From the cell containing the given text, extract its center point as (X, Y) coordinate. 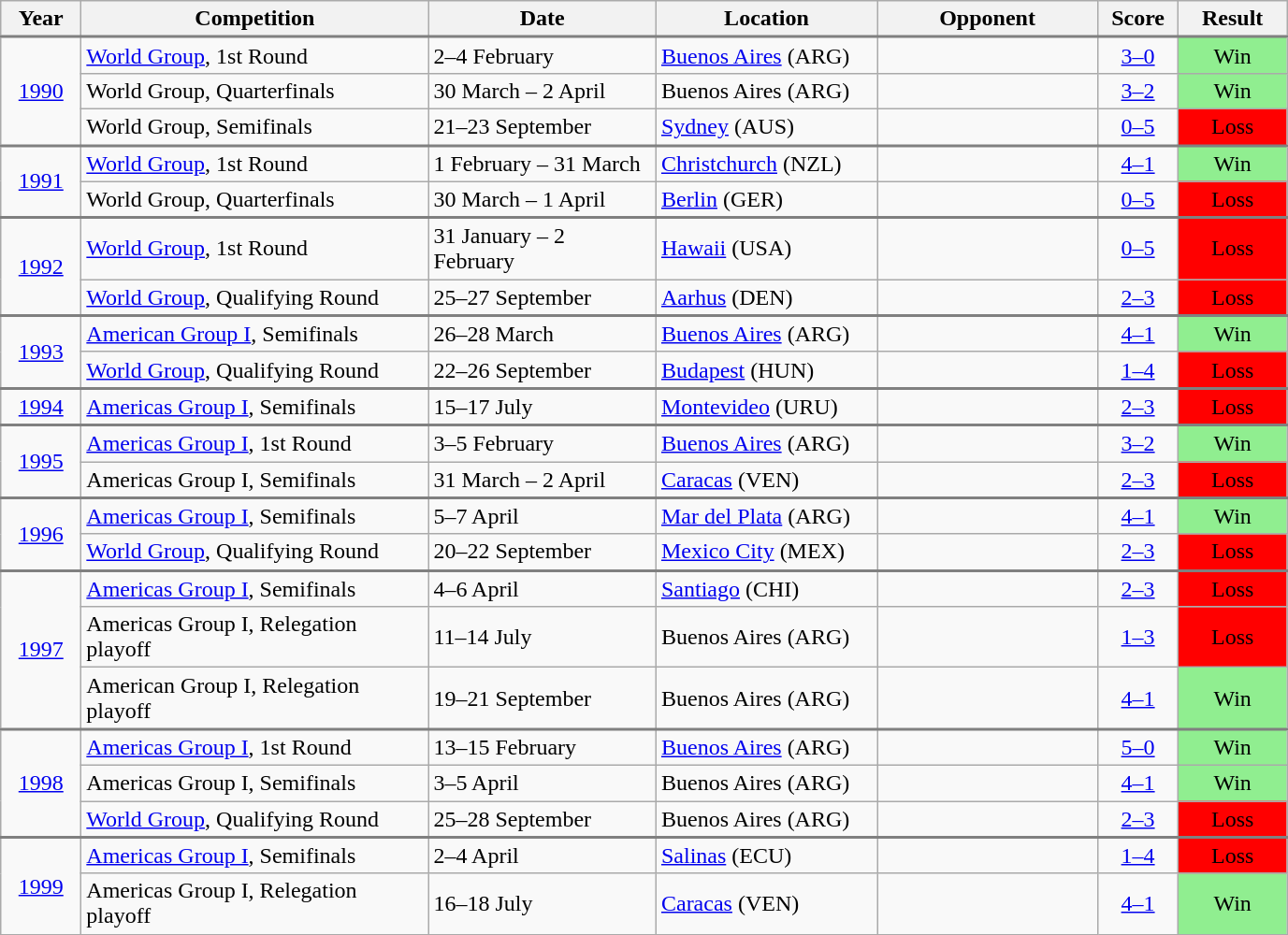
Budapest (HUN) (766, 370)
25–28 September (543, 819)
13–15 February (543, 748)
1999 (41, 885)
1994 (41, 407)
22–26 September (543, 370)
1 February – 31 March (543, 163)
Competition (254, 19)
2–4 February (543, 56)
11–14 July (543, 638)
Opponent (988, 19)
20–22 September (543, 552)
Montevideo (URU) (766, 407)
Year (41, 19)
3–5 April (543, 783)
Salinas (ECU) (766, 855)
American Group I, Semifinals (254, 335)
31 January – 2 February (543, 249)
30 March – 1 April (543, 200)
Berlin (GER) (766, 200)
1993 (41, 352)
Score (1138, 19)
30 March – 2 April (543, 91)
1–3 (1138, 638)
American Group I, Relegation playoff (254, 698)
1997 (41, 650)
Aarhus (DEN) (766, 297)
3–5 February (543, 443)
Sydney (AUS) (766, 127)
1992 (41, 267)
1998 (41, 784)
Christchurch (NZL) (766, 163)
Santiago (CHI) (766, 589)
4–6 April (543, 589)
31 March – 2 April (543, 481)
1990 (41, 92)
1996 (41, 534)
16–18 July (543, 903)
5–0 (1138, 748)
Mar del Plata (ARG) (766, 516)
25–27 September (543, 297)
1991 (41, 181)
2–4 April (543, 855)
5–7 April (543, 516)
Hawaii (USA) (766, 249)
21–23 September (543, 127)
Mexico City (MEX) (766, 552)
3–0 (1138, 56)
15–17 July (543, 407)
1995 (41, 462)
Result (1233, 19)
Date (543, 19)
19–21 September (543, 698)
Location (766, 19)
26–28 March (543, 335)
World Group, Semifinals (254, 127)
